Output the [x, y] coordinate of the center of the cell containing the given text.  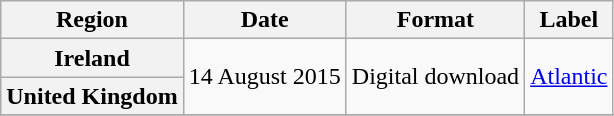
Label [569, 20]
Region [92, 20]
Ireland [92, 58]
Digital download [435, 77]
14 August 2015 [264, 77]
United Kingdom [92, 96]
Atlantic [569, 77]
Date [264, 20]
Format [435, 20]
